Identify which cell holds the provided text, then report its (x, y) central coordinate. 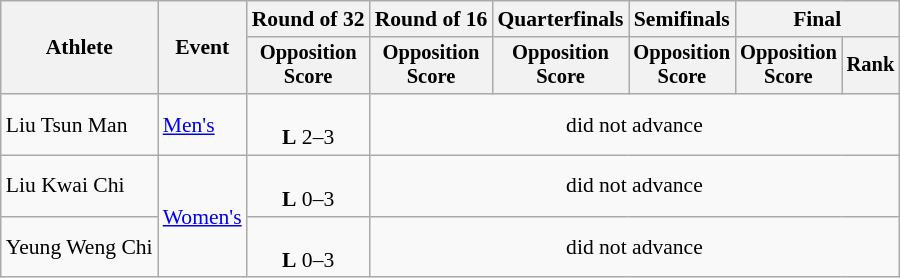
Quarterfinals (560, 19)
Liu Tsun Man (80, 124)
L 2–3 (308, 124)
Women's (202, 217)
Round of 16 (432, 19)
Liu Kwai Chi (80, 186)
Yeung Weng Chi (80, 248)
Event (202, 48)
Rank (871, 66)
Final (817, 19)
Round of 32 (308, 19)
Athlete (80, 48)
Men's (202, 124)
Semifinals (682, 19)
